From the cell containing the given text, extract its center point as [x, y] coordinate. 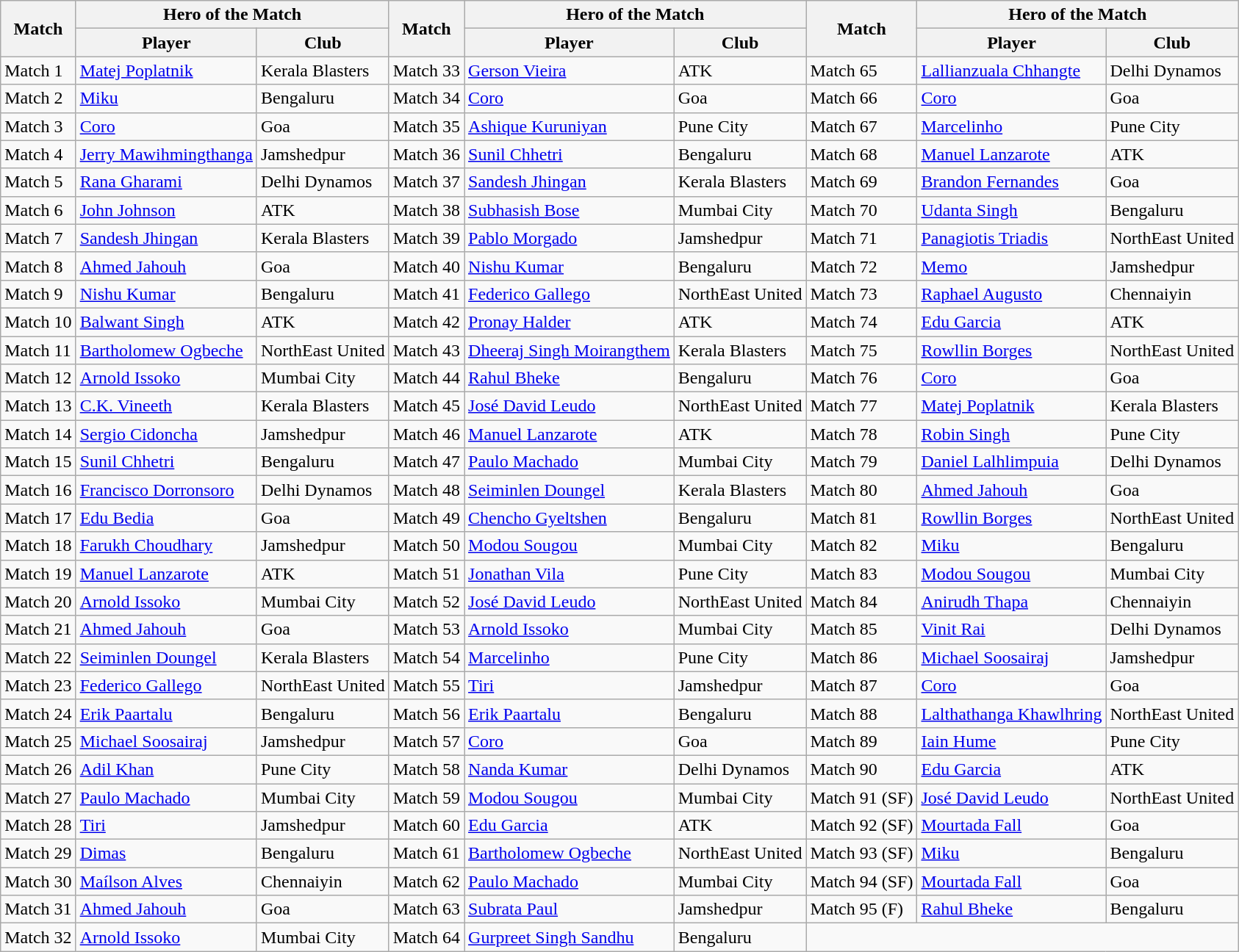
Match 5 [38, 182]
Match 33 [426, 71]
Chencho Gyeltshen [570, 518]
Match 65 [861, 71]
Match 81 [861, 518]
Match 23 [38, 685]
Match 15 [38, 462]
Match 67 [861, 126]
Match 25 [38, 741]
Match 10 [38, 322]
Match 94 (SF) [861, 881]
Udanta Singh [1011, 210]
Match 19 [38, 574]
Match 37 [426, 182]
Match 38 [426, 210]
Match 16 [38, 490]
Match 93 (SF) [861, 854]
Match 68 [861, 154]
Match 11 [38, 350]
Match 27 [38, 797]
Match 14 [38, 434]
Match 95 (F) [861, 909]
Match 50 [426, 546]
Brandon Fernandes [1011, 182]
Match 77 [861, 406]
Match 2 [38, 98]
Match 29 [38, 854]
C.K. Vineeth [166, 406]
Match 57 [426, 741]
Match 12 [38, 378]
Match 4 [38, 154]
Match 90 [861, 769]
Panagiotis Triadis [1011, 238]
Match 63 [426, 909]
Nanda Kumar [570, 769]
Match 87 [861, 685]
Match 59 [426, 797]
Match 26 [38, 769]
Match 22 [38, 657]
Match 91 (SF) [861, 797]
Daniel Lalhlimpuia [1011, 462]
Match 21 [38, 630]
Match 45 [426, 406]
Match 84 [861, 602]
Match 52 [426, 602]
Match 71 [861, 238]
Match 34 [426, 98]
Match 3 [38, 126]
Match 30 [38, 881]
Match 76 [861, 378]
Anirudh Thapa [1011, 602]
Match 54 [426, 657]
Match 88 [861, 713]
John Johnson [166, 210]
Match 53 [426, 630]
Match 74 [861, 322]
Sergio Cidoncha [166, 434]
Farukh Choudhary [166, 546]
Ashique Kuruniyan [570, 126]
Gurpreet Singh Sandhu [570, 937]
Match 32 [38, 937]
Match 1 [38, 71]
Match 31 [38, 909]
Edu Bedia [166, 518]
Match 61 [426, 854]
Match 70 [861, 210]
Pronay Halder [570, 322]
Rana Gharami [166, 182]
Match 6 [38, 210]
Pablo Morgado [570, 238]
Match 82 [861, 546]
Adil Khan [166, 769]
Iain Hume [1011, 741]
Match 75 [861, 350]
Match 41 [426, 294]
Match 83 [861, 574]
Match 13 [38, 406]
Jerry Mawihmingthanga [166, 154]
Match 20 [38, 602]
Gerson Vieira [570, 71]
Match 79 [861, 462]
Match 92 (SF) [861, 826]
Match 89 [861, 741]
Match 8 [38, 266]
Match 72 [861, 266]
Match 39 [426, 238]
Match 56 [426, 713]
Jonathan Vila [570, 574]
Raphael Augusto [1011, 294]
Match 17 [38, 518]
Balwant Singh [166, 322]
Vinit Rai [1011, 630]
Match 62 [426, 881]
Robin Singh [1011, 434]
Match 78 [861, 434]
Dheeraj Singh Moirangthem [570, 350]
Subrata Paul [570, 909]
Maílson Alves [166, 881]
Memo [1011, 266]
Lalthathanga Khawlhring [1011, 713]
Match 7 [38, 238]
Dimas [166, 854]
Match 28 [38, 826]
Match 86 [861, 657]
Match 58 [426, 769]
Match 48 [426, 490]
Match 51 [426, 574]
Match 40 [426, 266]
Match 64 [426, 937]
Match 36 [426, 154]
Match 35 [426, 126]
Match 42 [426, 322]
Match 24 [38, 713]
Subhasish Bose [570, 210]
Match 47 [426, 462]
Match 80 [861, 490]
Match 43 [426, 350]
Match 69 [861, 182]
Match 85 [861, 630]
Lallianzuala Chhangte [1011, 71]
Match 9 [38, 294]
Match 44 [426, 378]
Match 60 [426, 826]
Match 73 [861, 294]
Match 49 [426, 518]
Match 66 [861, 98]
Francisco Dorronsoro [166, 490]
Match 18 [38, 546]
Match 46 [426, 434]
Match 55 [426, 685]
